Extract the (x, y) coordinate from the center of the cell holding the provided text.  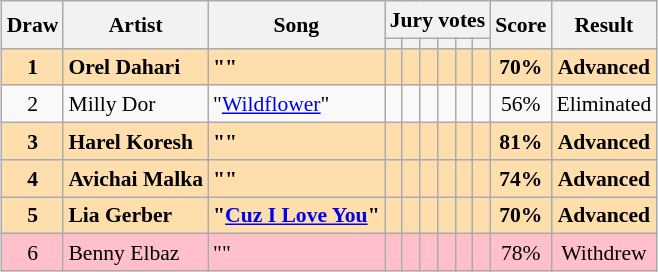
4 (33, 178)
56% (520, 104)
1 (33, 66)
Result (604, 24)
74% (520, 178)
Milly Dor (136, 104)
"Wildflower" (296, 104)
6 (33, 252)
Avichai Malka (136, 178)
Eliminated (604, 104)
Jury votes (438, 20)
Lia Gerber (136, 216)
Harel Koresh (136, 142)
78% (520, 252)
2 (33, 104)
Artist (136, 24)
Orel Dahari (136, 66)
81% (520, 142)
"Cuz I Love You" (296, 216)
Benny Elbaz (136, 252)
Withdrew (604, 252)
Score (520, 24)
5 (33, 216)
3 (33, 142)
Draw (33, 24)
Song (296, 24)
